Provide the (X, Y) coordinate of the cell's center where the given text is located.  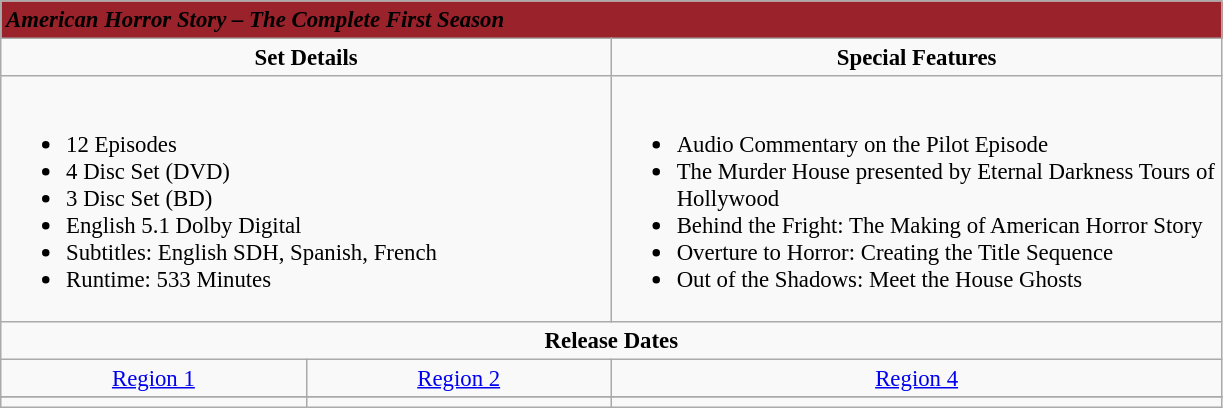
American Horror Story – The Complete First Season (612, 20)
Region 2 (458, 378)
Set Details (306, 58)
Special Features (916, 58)
12 Episodes4 Disc Set (DVD)3 Disc Set (BD)English 5.1 Dolby DigitalSubtitles: English SDH, Spanish, FrenchRuntime: 533 Minutes (306, 198)
Release Dates (612, 340)
Region 1 (154, 378)
Region 4 (916, 378)
